Scan for the cell matching the given text and deliver its (x, y) coordinate at center. 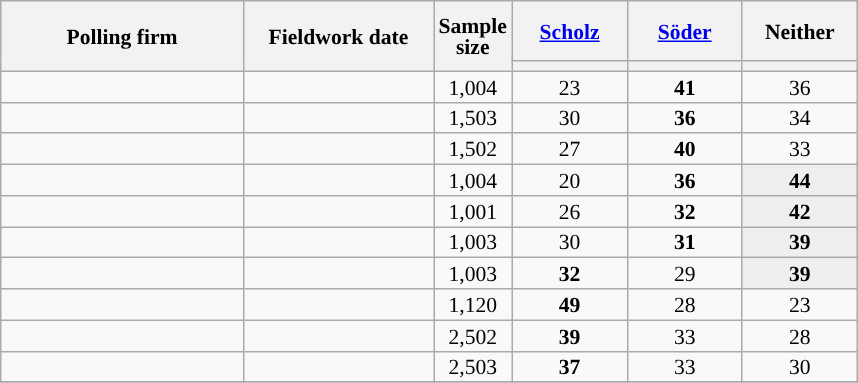
Samplesize (473, 36)
2,503 (473, 366)
20 (570, 180)
34 (800, 118)
Polling firm (122, 36)
Söder (684, 31)
41 (684, 86)
42 (800, 212)
Scholz (570, 31)
27 (570, 150)
Fieldwork date (338, 36)
31 (684, 242)
40 (684, 150)
37 (570, 366)
26 (570, 212)
29 (684, 274)
1,001 (473, 212)
2,502 (473, 336)
1,503 (473, 118)
1,120 (473, 304)
1,502 (473, 150)
Neither (800, 31)
49 (570, 304)
44 (800, 180)
